Pinpoint the cell where the given text exists, returning its (x, y) midpoint coordinate. 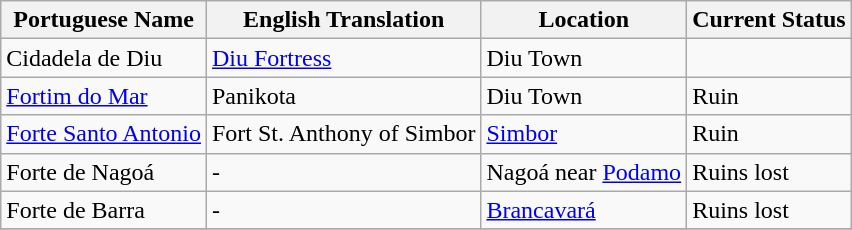
Portuguese Name (104, 20)
Cidadela de Diu (104, 58)
English Translation (343, 20)
Forte de Barra (104, 210)
Fort St. Anthony of Simbor (343, 134)
Nagoá near Podamo (584, 172)
Location (584, 20)
Panikota (343, 96)
Forte Santo Antonio (104, 134)
Simbor (584, 134)
Fortim do Mar (104, 96)
Diu Fortress (343, 58)
Current Status (770, 20)
Brancavará (584, 210)
Forte de Nagoá (104, 172)
